Locate the cell with the specified text and output its (x, y) center coordinate. 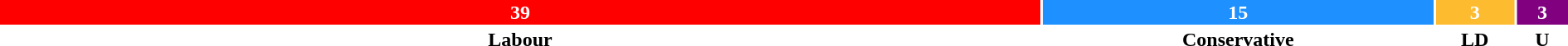
15 (1238, 12)
39 (520, 12)
